Provide the (X, Y) coordinate of the cell's center where the given text is located.  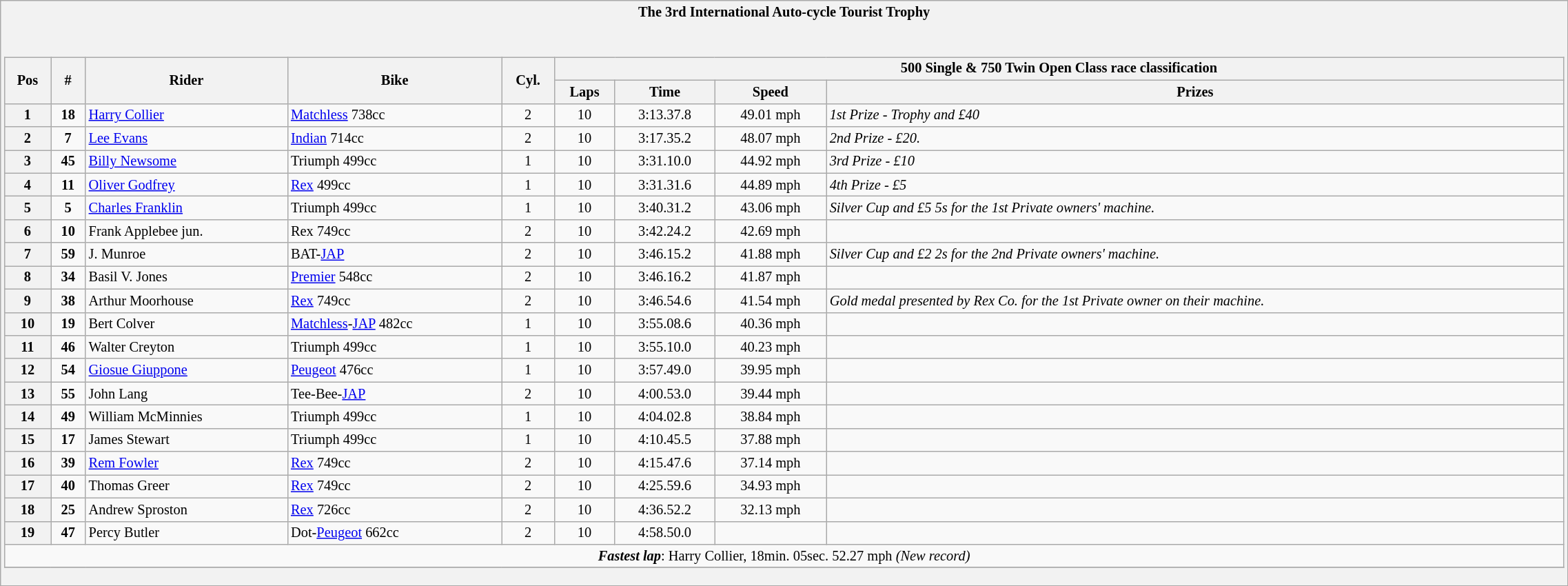
3:55.10.0 (664, 347)
Matchless-JAP 482cc (394, 324)
3:46.15.2 (664, 254)
Speed (771, 92)
15 (28, 440)
41.54 mph (771, 301)
39 (68, 463)
38 (68, 301)
Peugeot 476cc (394, 370)
3:42.24.2 (664, 231)
3:40.31.2 (664, 208)
48.07 mph (771, 138)
4:58.50.0 (664, 533)
Rider (186, 80)
Andrew Sproston (186, 509)
Oliver Godfrey (186, 185)
Bert Colver (186, 324)
16 (28, 463)
4th Prize - £5 (1195, 185)
32.13 mph (771, 509)
Bike (394, 80)
13 (28, 394)
34 (68, 277)
41.87 mph (771, 277)
Silver Cup and £2 2s for the 2nd Private owners' machine. (1195, 254)
Rex 726cc (394, 509)
James Stewart (186, 440)
Prizes (1195, 92)
Thomas Greer (186, 486)
4:25.59.6 (664, 486)
500 Single & 750 Twin Open Class race classification (1059, 68)
Silver Cup and £5 5s for the 1st Private owners' machine. (1195, 208)
Dot-Peugeot 662cc (394, 533)
Gold medal presented by Rex Co. for the 1st Private owner on their machine. (1195, 301)
Harry Collier (186, 115)
45 (68, 161)
47 (68, 533)
Basil V. Jones (186, 277)
3:46.16.2 (664, 277)
54 (68, 370)
55 (68, 394)
39.44 mph (771, 394)
41.88 mph (771, 254)
14 (28, 416)
3:17.35.2 (664, 138)
44.89 mph (771, 185)
9 (28, 301)
8 (28, 277)
49.01 mph (771, 115)
Time (664, 92)
Percy Butler (186, 533)
Laps (584, 92)
3:31.10.0 (664, 161)
4:04.02.8 (664, 416)
Billy Newsome (186, 161)
William McMinnies (186, 416)
39.95 mph (771, 370)
42.69 mph (771, 231)
3rd Prize - £10 (1195, 161)
J. Munroe (186, 254)
4:00.53.0 (664, 394)
40 (68, 486)
Walter Creyton (186, 347)
43.06 mph (771, 208)
The 3rd International Auto-cycle Tourist Trophy (784, 11)
4:10.45.5 (664, 440)
4:36.52.2 (664, 509)
40.23 mph (771, 347)
12 (28, 370)
1st Prize - Trophy and £40 (1195, 115)
John Lang (186, 394)
# (68, 80)
37.14 mph (771, 463)
BAT-JAP (394, 254)
Pos (28, 80)
44.92 mph (771, 161)
6 (28, 231)
Lee Evans (186, 138)
Premier 548cc (394, 277)
34.93 mph (771, 486)
3:31.31.6 (664, 185)
3:46.54.6 (664, 301)
Indian 714cc (394, 138)
3:57.49.0 (664, 370)
Charles Franklin (186, 208)
Rem Fowler (186, 463)
Frank Applebee jun. (186, 231)
Cyl. (528, 80)
3:13.37.8 (664, 115)
Matchless 738cc (394, 115)
Fastest lap: Harry Collier, 18min. 05sec. 52.27 mph (New record) (784, 556)
4:15.47.6 (664, 463)
46 (68, 347)
40.36 mph (771, 324)
2nd Prize - £20. (1195, 138)
3:55.08.6 (664, 324)
49 (68, 416)
Giosue Giuppone (186, 370)
Rex 499cc (394, 185)
Tee-Bee-JAP (394, 394)
4 (28, 185)
Arthur Moorhouse (186, 301)
38.84 mph (771, 416)
37.88 mph (771, 440)
59 (68, 254)
3 (28, 161)
25 (68, 509)
